Capture the cell that displays the provided text and extract its [x, y] central coordinate. 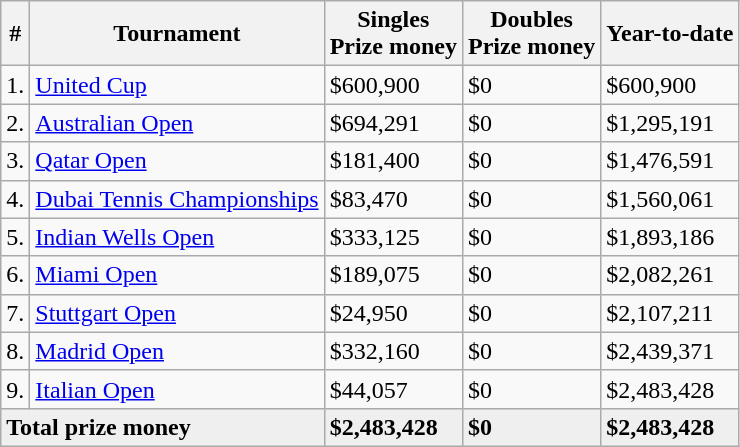
7. [16, 313]
Tournament [177, 34]
$332,160 [393, 351]
$1,893,186 [670, 237]
4. [16, 199]
Stuttgart Open [177, 313]
1. [16, 85]
$2,082,261 [670, 275]
3. [16, 161]
$1,476,591 [670, 161]
SinglesPrize money [393, 34]
Indian Wells Open [177, 237]
$181,400 [393, 161]
$694,291 [393, 123]
DoublesPrize money [531, 34]
Italian Open [177, 389]
$333,125 [393, 237]
$1,295,191 [670, 123]
$24,950 [393, 313]
$189,075 [393, 275]
# [16, 34]
Qatar Open [177, 161]
6. [16, 275]
Madrid Open [177, 351]
Total prize money [162, 427]
$44,057 [393, 389]
Australian Open [177, 123]
United Cup [177, 85]
$2,439,371 [670, 351]
5. [16, 237]
8. [16, 351]
Miami Open [177, 275]
2. [16, 123]
Dubai Tennis Championships [177, 199]
$83,470 [393, 199]
$1,560,061 [670, 199]
Year-to-date [670, 34]
$2,107,211 [670, 313]
9. [16, 389]
